Determine the (x, y) coordinate at the center of the cell enclosing the given text.  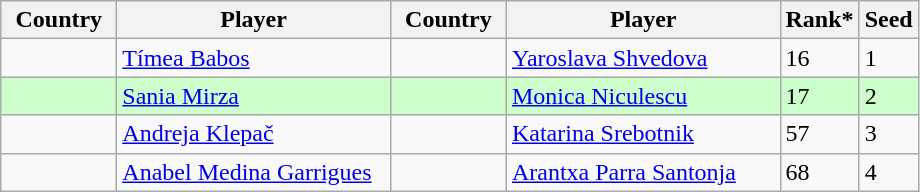
Yaroslava Shvedova (643, 58)
4 (888, 172)
Katarina Srebotnik (643, 134)
Monica Niculescu (643, 96)
3 (888, 134)
57 (820, 134)
17 (820, 96)
1 (888, 58)
Andreja Klepač (254, 134)
Arantxa Parra Santonja (643, 172)
Sania Mirza (254, 96)
Anabel Medina Garrigues (254, 172)
Tímea Babos (254, 58)
16 (820, 58)
2 (888, 96)
Seed (888, 20)
68 (820, 172)
Rank* (820, 20)
